Return [x, y] of the center of cell containing provided text 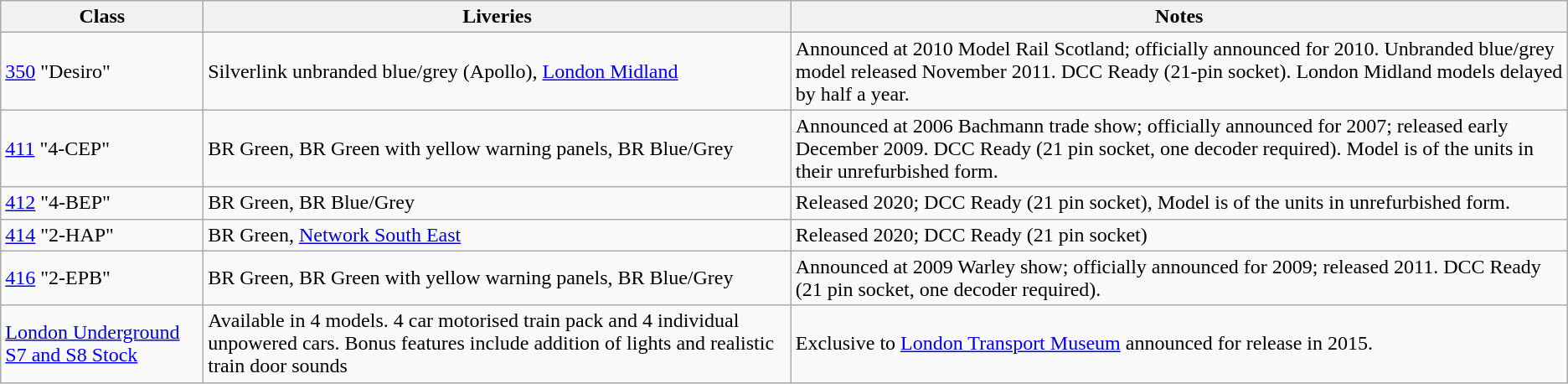
Announced at 2009 Warley show; officially announced for 2009; released 2011. DCC Ready (21 pin socket, one decoder required). [1179, 278]
Liveries [498, 17]
Class [102, 17]
350 "Desiro" [102, 71]
BR Green, Network South East [498, 235]
London Underground S7 and S8 Stock [102, 344]
Released 2020; DCC Ready (21 pin socket), Model is of the units in unrefurbished form. [1179, 203]
Silverlink unbranded blue/grey (Apollo), London Midland [498, 71]
411 "4-CEP" [102, 148]
Notes [1179, 17]
416 "2-EPB" [102, 278]
Exclusive to London Transport Museum announced for release in 2015. [1179, 344]
412 "4-BEP" [102, 203]
414 "2-HAP" [102, 235]
BR Green, BR Blue/Grey [498, 203]
Released 2020; DCC Ready (21 pin socket) [1179, 235]
